For the text-containing cell, return its midpoint in [X, Y] coordinate format. 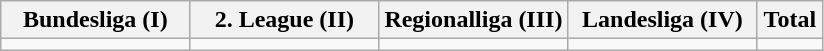
Bundesliga (I) [96, 20]
2. League (II) [284, 20]
Landesliga (IV) [662, 20]
Total [790, 20]
Regionalliga (III) [474, 20]
